Output the [X, Y] coordinate of the center of the cell containing the given text.  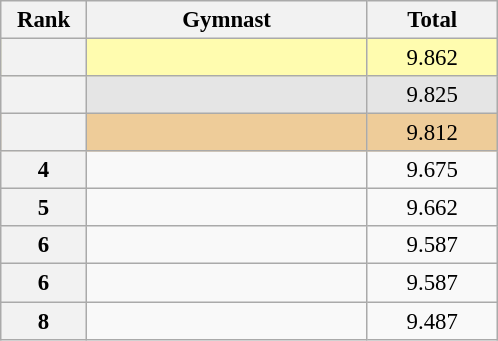
4 [44, 170]
Rank [44, 20]
Total [432, 20]
Gymnast [226, 20]
9.812 [432, 133]
8 [44, 321]
9.675 [432, 170]
9.487 [432, 321]
5 [44, 208]
9.662 [432, 208]
9.862 [432, 58]
9.825 [432, 95]
